Locate the cell with the specified text and output its [X, Y] center coordinate. 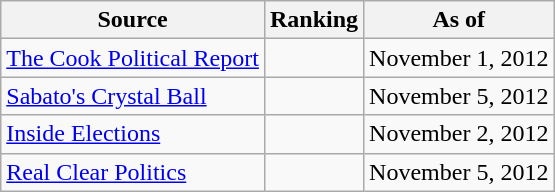
November 1, 2012 [459, 58]
As of [459, 20]
Source [133, 20]
Sabato's Crystal Ball [133, 96]
The Cook Political Report [133, 58]
Ranking [314, 20]
November 2, 2012 [459, 134]
Inside Elections [133, 134]
Real Clear Politics [133, 172]
